Return [x, y] of the center of cell containing provided text 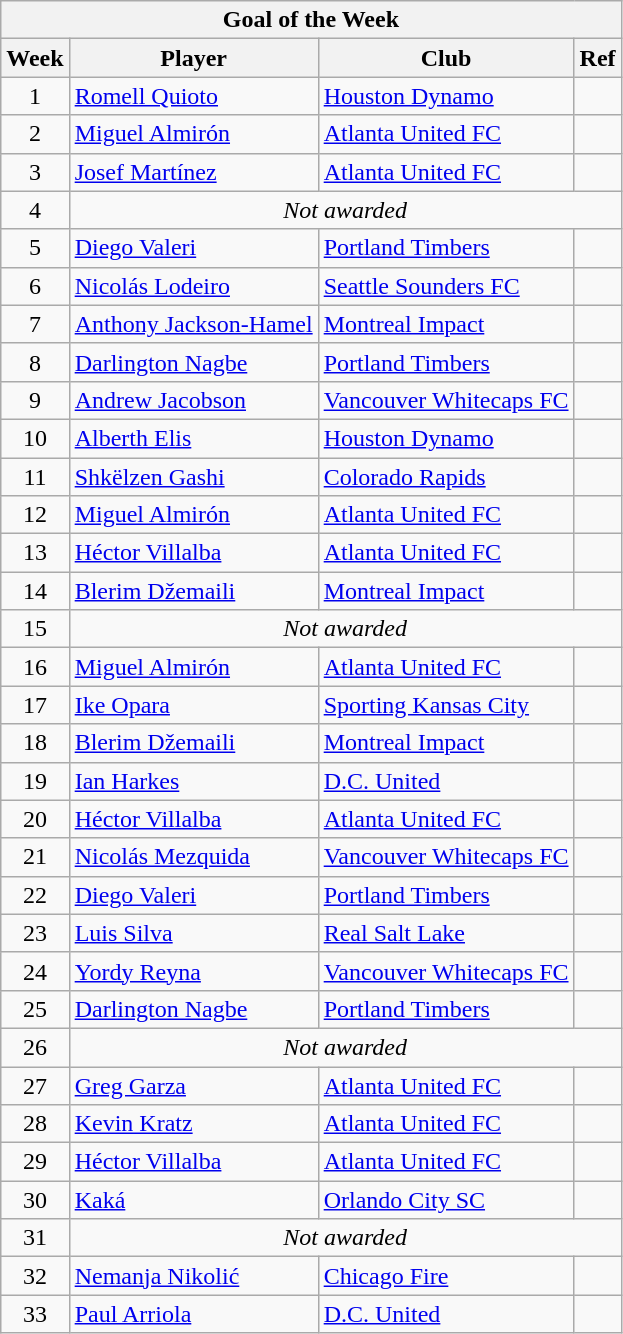
21 [35, 857]
9 [35, 400]
Kaká [194, 1200]
14 [35, 591]
10 [35, 438]
Colorado Rapids [446, 477]
Josef Martínez [194, 172]
33 [35, 1314]
Ian Harkes [194, 781]
Romell Quioto [194, 96]
12 [35, 515]
Player [194, 58]
26 [35, 1047]
8 [35, 362]
15 [35, 629]
2 [35, 134]
Kevin Kratz [194, 1124]
18 [35, 743]
16 [35, 667]
17 [35, 705]
19 [35, 781]
Shkëlzen Gashi [194, 477]
Yordy Reyna [194, 971]
27 [35, 1085]
Orlando City SC [446, 1200]
6 [35, 286]
Goal of the Week [311, 20]
Real Salt Lake [446, 933]
23 [35, 933]
32 [35, 1276]
31 [35, 1238]
Alberth Elis [194, 438]
24 [35, 971]
29 [35, 1162]
Anthony Jackson-Hamel [194, 324]
11 [35, 477]
Week [35, 58]
Greg Garza [194, 1085]
Luis Silva [194, 933]
4 [35, 210]
22 [35, 895]
Nemanja Nikolić [194, 1276]
30 [35, 1200]
20 [35, 819]
28 [35, 1124]
Ref [598, 58]
3 [35, 172]
Nicolás Lodeiro [194, 286]
Sporting Kansas City [446, 705]
Andrew Jacobson [194, 400]
Nicolás Mezquida [194, 857]
13 [35, 553]
5 [35, 248]
Paul Arriola [194, 1314]
Club [446, 58]
Seattle Sounders FC [446, 286]
Ike Opara [194, 705]
Chicago Fire [446, 1276]
7 [35, 324]
25 [35, 1009]
1 [35, 96]
